Pinpoint the cell where the given text exists, returning its (x, y) midpoint coordinate. 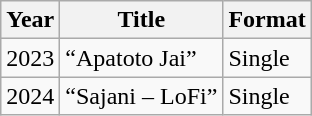
Year (30, 20)
2024 (30, 96)
“Sajani – LoFi” (142, 96)
Format (267, 20)
“Apatoto Jai” (142, 58)
2023 (30, 58)
Title (142, 20)
